Determine the (x, y) coordinate at the center of the cell enclosing the given text.  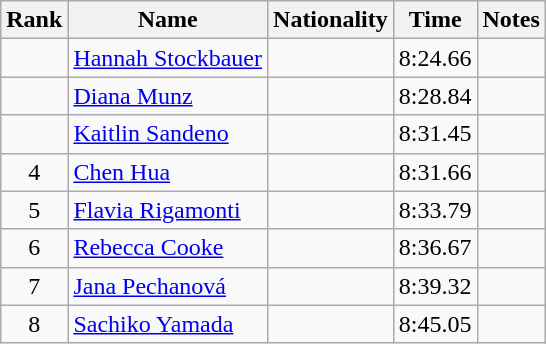
Rank (34, 20)
8:31.66 (435, 172)
8 (34, 324)
8:33.79 (435, 210)
8:31.45 (435, 134)
8:45.05 (435, 324)
Nationality (331, 20)
Flavia Rigamonti (168, 210)
Hannah Stockbauer (168, 58)
Sachiko Yamada (168, 324)
Rebecca Cooke (168, 248)
5 (34, 210)
6 (34, 248)
8:28.84 (435, 96)
7 (34, 286)
Notes (511, 20)
Name (168, 20)
Chen Hua (168, 172)
8:39.32 (435, 286)
4 (34, 172)
Time (435, 20)
8:36.67 (435, 248)
Kaitlin Sandeno (168, 134)
Jana Pechanová (168, 286)
8:24.66 (435, 58)
Diana Munz (168, 96)
